Determine the (x, y) coordinate at the center of the cell enclosing the given text.  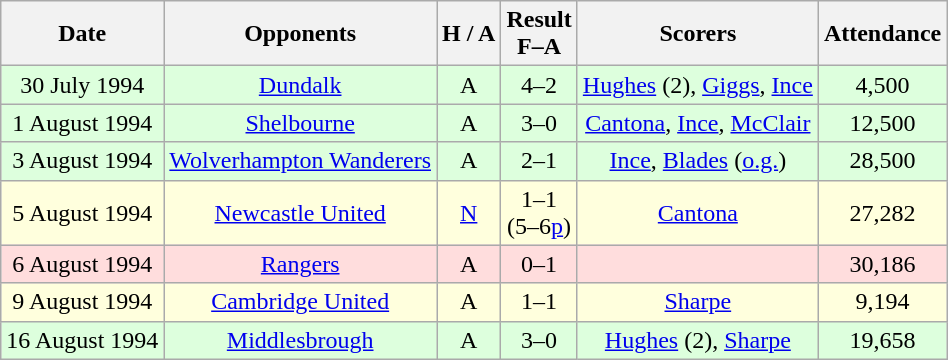
Shelbourne (300, 123)
Cantona (698, 212)
1–1 (539, 302)
16 August 1994 (82, 340)
Rangers (300, 264)
H / A (468, 34)
3 August 1994 (82, 161)
Dundalk (300, 85)
5 August 1994 (82, 212)
0–1 (539, 264)
Cantona, Ince, McClair (698, 123)
Newcastle United (300, 212)
28,500 (882, 161)
Wolverhampton Wanderers (300, 161)
Opponents (300, 34)
Sharpe (698, 302)
Attendance (882, 34)
N (468, 212)
4–2 (539, 85)
Middlesbrough (300, 340)
Hughes (2), Giggs, Ince (698, 85)
Scorers (698, 34)
Ince, Blades (o.g.) (698, 161)
2–1 (539, 161)
1–1(5–6p) (539, 212)
6 August 1994 (82, 264)
30,186 (882, 264)
Date (82, 34)
1 August 1994 (82, 123)
30 July 1994 (82, 85)
4,500 (882, 85)
12,500 (882, 123)
9,194 (882, 302)
ResultF–A (539, 34)
Cambridge United (300, 302)
19,658 (882, 340)
27,282 (882, 212)
9 August 1994 (82, 302)
Hughes (2), Sharpe (698, 340)
